Return the (x, y) coordinate for the center point of the cell that contains the specified text.  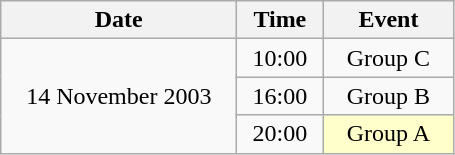
Time (280, 20)
Date (119, 20)
Event (388, 20)
20:00 (280, 134)
Group A (388, 134)
14 November 2003 (119, 96)
Group B (388, 96)
10:00 (280, 58)
Group C (388, 58)
16:00 (280, 96)
